Return the [X, Y] coordinate for the center point of the cell that contains the specified text.  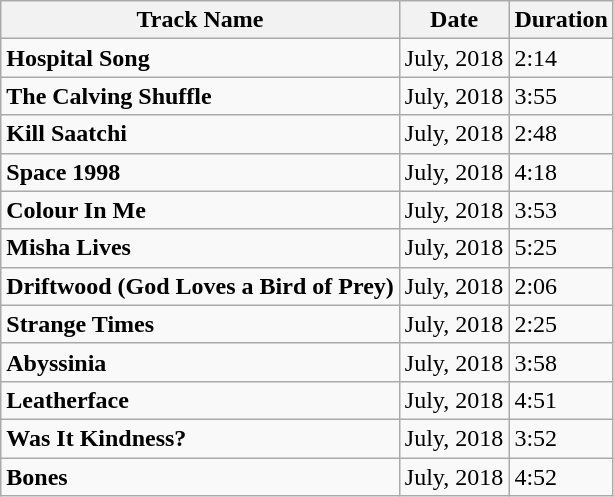
Leatherface [200, 400]
3:52 [561, 438]
The Calving Shuffle [200, 96]
Track Name [200, 20]
Misha Lives [200, 248]
Bones [200, 477]
Date [454, 20]
Colour In Me [200, 210]
4:18 [561, 172]
Space 1998 [200, 172]
Duration [561, 20]
2:14 [561, 58]
Driftwood (God Loves a Bird of Prey) [200, 286]
Abyssinia [200, 362]
2:48 [561, 134]
2:25 [561, 324]
Was It Kindness? [200, 438]
Hospital Song [200, 58]
4:52 [561, 477]
2:06 [561, 286]
3:53 [561, 210]
5:25 [561, 248]
4:51 [561, 400]
Strange Times [200, 324]
Kill Saatchi [200, 134]
3:58 [561, 362]
3:55 [561, 96]
